Provide the (x, y) coordinate of the cell's center where the given text is located.  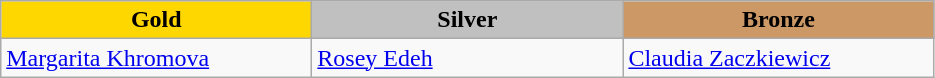
Claudia Zaczkiewicz (778, 58)
Rosey Edeh (468, 58)
Silver (468, 20)
Gold (156, 20)
Bronze (778, 20)
Margarita Khromova (156, 58)
